From the cell containing the given text, extract its center point as (x, y) coordinate. 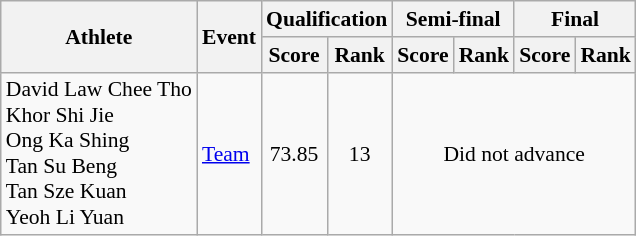
73.85 (294, 154)
David Law Chee ThoKhor Shi JieOng Ka ShingTan Su BengTan Sze KuanYeoh Li Yuan (99, 154)
Semi-final (453, 19)
Event (229, 36)
Final (575, 19)
Athlete (99, 36)
Team (229, 154)
13 (360, 154)
Qualification (326, 19)
Did not advance (514, 154)
